Locate the cell with the specified text and output its [x, y] center coordinate. 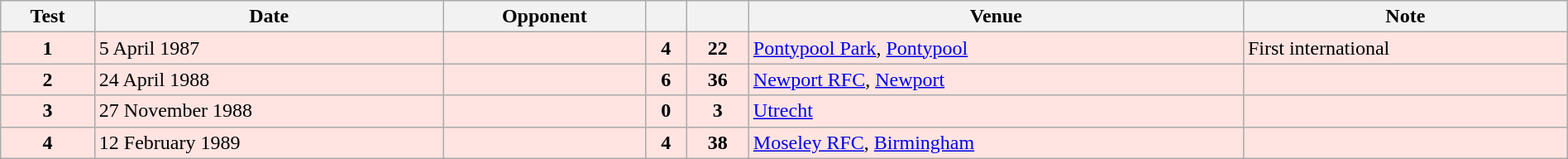
Test [48, 17]
2 [48, 79]
Venue [996, 17]
27 November 1988 [269, 111]
Note [1405, 17]
12 February 1989 [269, 142]
24 April 1988 [269, 79]
Moseley RFC, Birmingham [996, 142]
Date [269, 17]
38 [718, 142]
36 [718, 79]
First international [1405, 48]
22 [718, 48]
Utrecht [996, 111]
1 [48, 48]
0 [666, 111]
Pontypool Park, Pontypool [996, 48]
5 April 1987 [269, 48]
Opponent [544, 17]
6 [666, 79]
Newport RFC, Newport [996, 79]
